Return (x, y) of the center of cell containing provided text 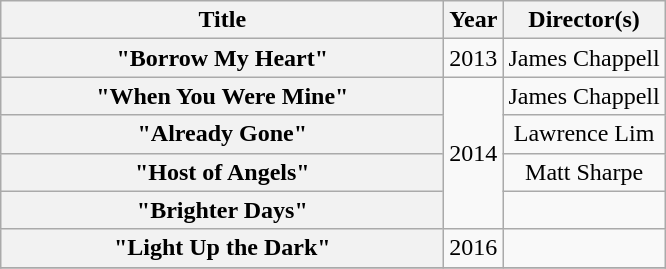
"When You Were Mine" (222, 96)
Matt Sharpe (584, 172)
"Brighter Days" (222, 210)
Year (474, 20)
Lawrence Lim (584, 134)
"Host of Angels" (222, 172)
"Light Up the Dark" (222, 248)
2014 (474, 153)
"Borrow My Heart" (222, 58)
2016 (474, 248)
"Already Gone" (222, 134)
Director(s) (584, 20)
Title (222, 20)
2013 (474, 58)
